Find where the given text appears and provide that cell's center as [x, y] coordinate. 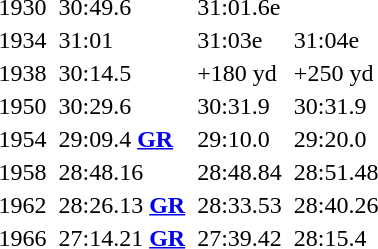
29:10.0 [240, 139]
31:03e [240, 40]
31:01 [122, 40]
28:48.84 [240, 172]
30:29.6 [122, 106]
30:14.5 [122, 73]
28:33.53 [240, 205]
28:26.13 GR [122, 205]
30:31.9 [240, 106]
+180 yd [240, 73]
28:48.16 [122, 172]
29:09.4 GR [122, 139]
